For the text-containing cell, return its midpoint in (X, Y) coordinate format. 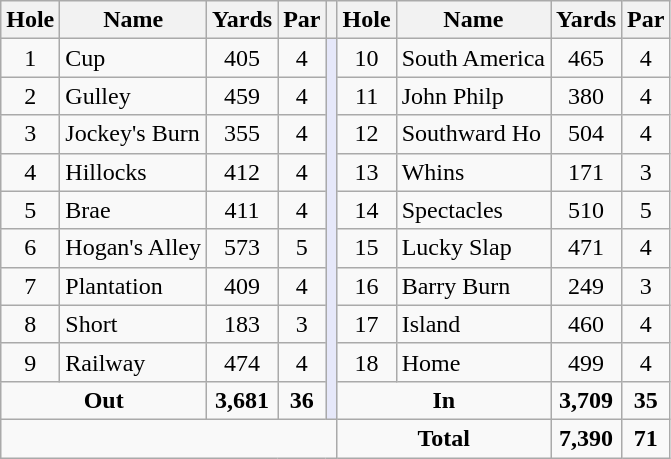
3,709 (586, 400)
9 (30, 362)
3,681 (242, 400)
474 (242, 362)
In (444, 400)
183 (242, 324)
510 (586, 210)
1 (30, 58)
Hillocks (134, 172)
249 (586, 286)
Island (473, 324)
Plantation (134, 286)
Out (104, 400)
573 (242, 248)
Whins (473, 172)
Spectacles (473, 210)
John Philp (473, 96)
Gulley (134, 96)
Total (444, 438)
Hogan's Alley (134, 248)
13 (366, 172)
Short (134, 324)
Brae (134, 210)
171 (586, 172)
7,390 (586, 438)
411 (242, 210)
465 (586, 58)
Jockey's Burn (134, 134)
409 (242, 286)
South America (473, 58)
Lucky Slap (473, 248)
11 (366, 96)
459 (242, 96)
16 (366, 286)
405 (242, 58)
7 (30, 286)
36 (302, 400)
12 (366, 134)
Barry Burn (473, 286)
380 (586, 96)
412 (242, 172)
355 (242, 134)
Railway (134, 362)
18 (366, 362)
6 (30, 248)
35 (646, 400)
Cup (134, 58)
Home (473, 362)
14 (366, 210)
504 (586, 134)
8 (30, 324)
471 (586, 248)
499 (586, 362)
15 (366, 248)
460 (586, 324)
Southward Ho (473, 134)
71 (646, 438)
10 (366, 58)
2 (30, 96)
17 (366, 324)
